Pinpoint the cell where the given text exists, returning its (x, y) midpoint coordinate. 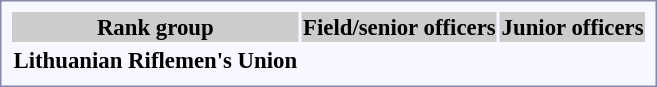
Field/senior officers (400, 27)
Rank group (156, 27)
Lithuanian Riflemen's Union (156, 60)
Junior officers (572, 27)
